Extract the [X, Y] coordinate from the center of the cell holding the provided text.  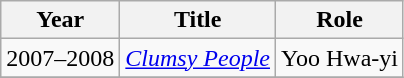
Year [60, 20]
2007–2008 [60, 58]
Yoo Hwa-yi [340, 58]
Clumsy People [198, 58]
Title [198, 20]
Role [340, 20]
